Return (X, Y) of the center of cell containing provided text 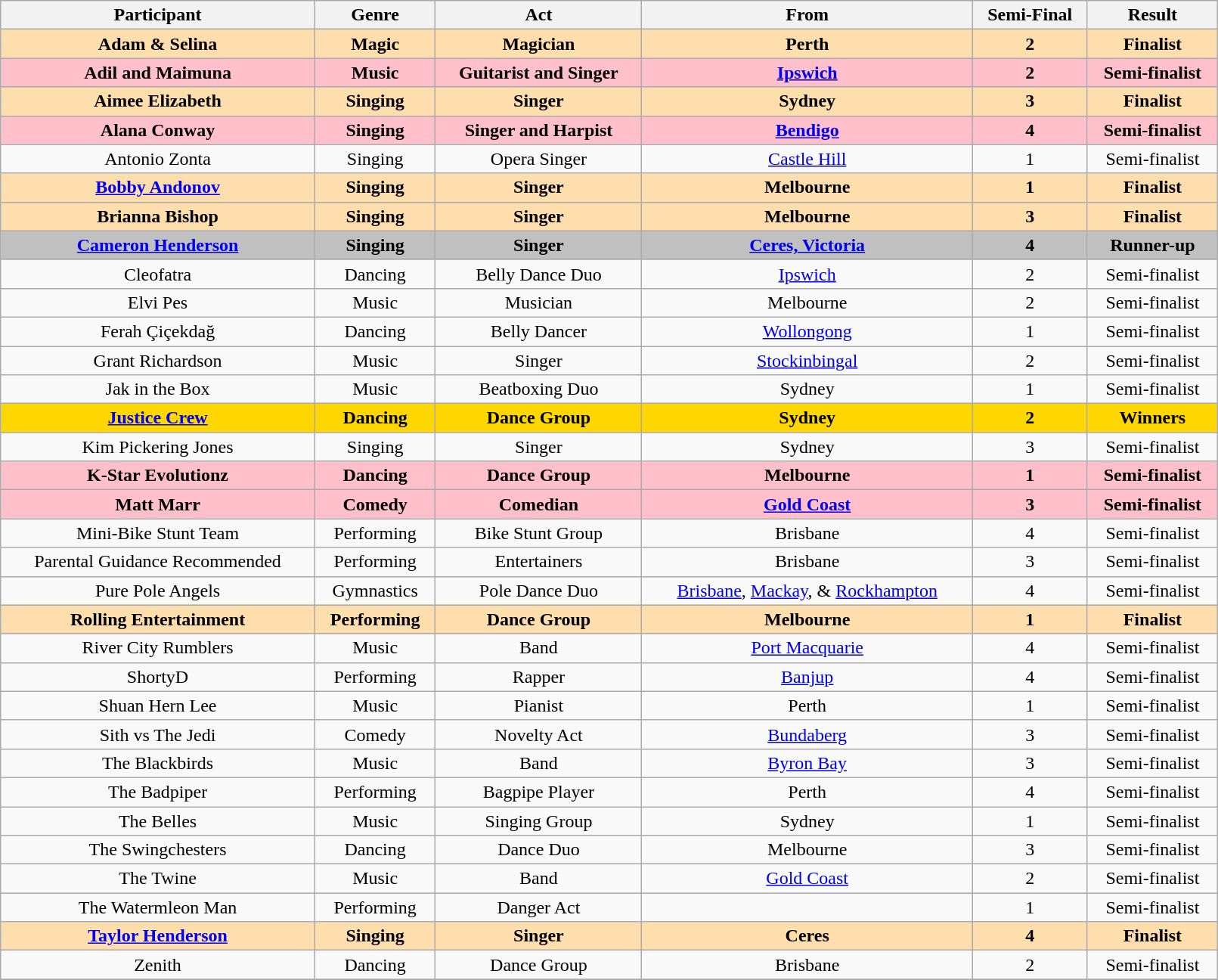
Ceres (807, 936)
Sith vs The Jedi (158, 734)
The Belles (158, 820)
Singing Group (538, 820)
Danger Act (538, 907)
Brianna Bishop (158, 216)
Pianist (538, 706)
Ferah Çiçekdağ (158, 331)
Antonio Zonta (158, 159)
Pure Pole Angels (158, 591)
Bagpipe Player (538, 792)
Semi-Final (1030, 15)
Kim Pickering Jones (158, 447)
Wollongong (807, 331)
Guitarist and Singer (538, 73)
Entertainers (538, 562)
The Watermleon Man (158, 907)
Magic (375, 44)
K-Star Evolutionz (158, 476)
Port Macquarie (807, 648)
Shuan Hern Lee (158, 706)
Bundaberg (807, 734)
Cleofatra (158, 274)
Rolling Entertainment (158, 619)
Byron Bay (807, 763)
Dance Duo (538, 850)
Belly Dance Duo (538, 274)
Novelty Act (538, 734)
Act (538, 15)
Adam & Selina (158, 44)
Result (1152, 15)
Rapper (538, 677)
Singer and Harpist (538, 130)
Castle Hill (807, 159)
Stockinbingal (807, 361)
Mini-Bike Stunt Team (158, 533)
Runner-up (1152, 245)
Beatboxing Duo (538, 389)
Brisbane, Mackay, & Rockhampton (807, 591)
Ceres, Victoria (807, 245)
Grant Richardson (158, 361)
Belly Dancer (538, 331)
Genre (375, 15)
Elvi Pes (158, 302)
Taylor Henderson (158, 936)
Zenith (158, 965)
Bike Stunt Group (538, 533)
The Twine (158, 879)
Alana Conway (158, 130)
Participant (158, 15)
Bobby Andonov (158, 188)
Jak in the Box (158, 389)
Gymnastics (375, 591)
Justice Crew (158, 418)
Matt Marr (158, 504)
Bendigo (807, 130)
The Swingchesters (158, 850)
Parental Guidance Recommended (158, 562)
Cameron Henderson (158, 245)
Opera Singer (538, 159)
Magician (538, 44)
From (807, 15)
Aimee Elizabeth (158, 101)
The Blackbirds (158, 763)
Musician (538, 302)
ShortyD (158, 677)
River City Rumblers (158, 648)
Winners (1152, 418)
Pole Dance Duo (538, 591)
Banjup (807, 677)
Comedian (538, 504)
The Badpiper (158, 792)
Adil and Maimuna (158, 73)
